Return the [X, Y] coordinate for the center point of the cell that contains the specified text.  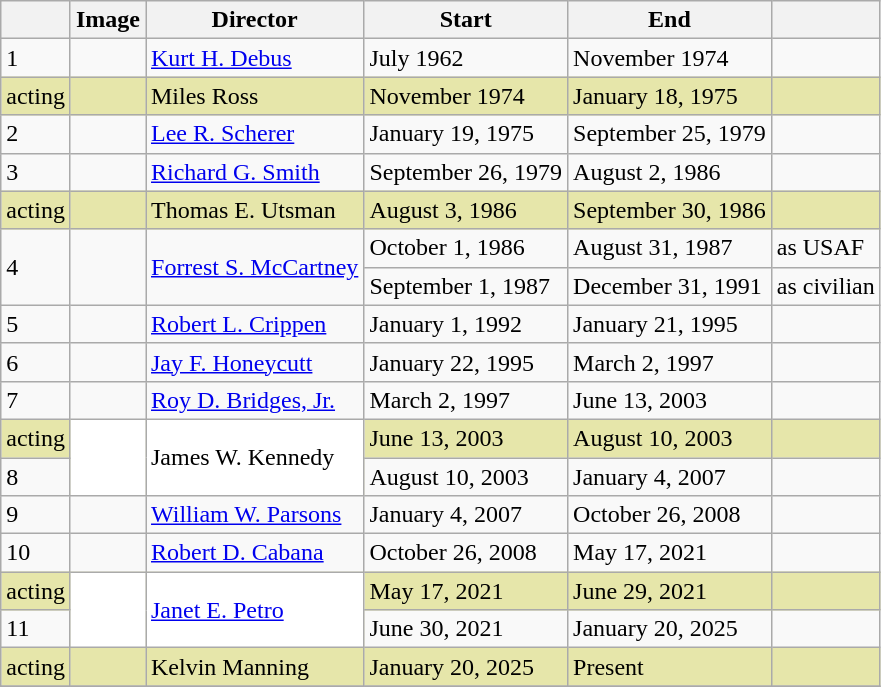
10 [36, 553]
September 26, 1979 [466, 172]
September 30, 1986 [670, 210]
1 [36, 58]
5 [36, 324]
August 31, 1987 [670, 248]
2 [36, 134]
January 21, 1995 [670, 324]
11 [36, 629]
as civilian [826, 286]
Kelvin Manning [255, 667]
William W. Parsons [255, 515]
August 3, 1986 [466, 210]
Robert L. Crippen [255, 324]
9 [36, 515]
4 [36, 267]
Director [255, 20]
Thomas E. Utsman [255, 210]
September 1, 1987 [466, 286]
Present [670, 667]
September 25, 1979 [670, 134]
End [670, 20]
Robert D. Cabana [255, 553]
6 [36, 362]
Image [108, 20]
Forrest S. McCartney [255, 267]
August 2, 1986 [670, 172]
as USAF [826, 248]
Jay F. Honeycutt [255, 362]
James W. Kennedy [255, 457]
January 22, 1995 [466, 362]
December 31, 1991 [670, 286]
June 29, 2021 [670, 591]
July 1962 [466, 58]
3 [36, 172]
January 1, 1992 [466, 324]
Janet E. Petro [255, 610]
January 19, 1975 [466, 134]
Roy D. Bridges, Jr. [255, 400]
Richard G. Smith [255, 172]
Start [466, 20]
Lee R. Scherer [255, 134]
January 18, 1975 [670, 96]
7 [36, 400]
June 30, 2021 [466, 629]
Kurt H. Debus [255, 58]
October 1, 1986 [466, 248]
Miles Ross [255, 96]
8 [36, 477]
